Locate the cell with the specified text and output its [X, Y] center coordinate. 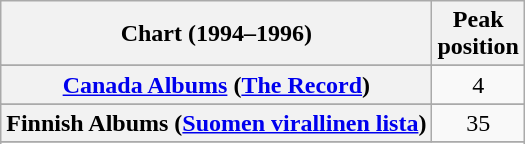
35 [478, 123]
4 [478, 85]
Peakposition [478, 34]
Finnish Albums (Suomen virallinen lista) [216, 123]
Canada Albums (The Record) [216, 85]
Chart (1994–1996) [216, 34]
